From the cell containing the given text, extract its center point as [X, Y] coordinate. 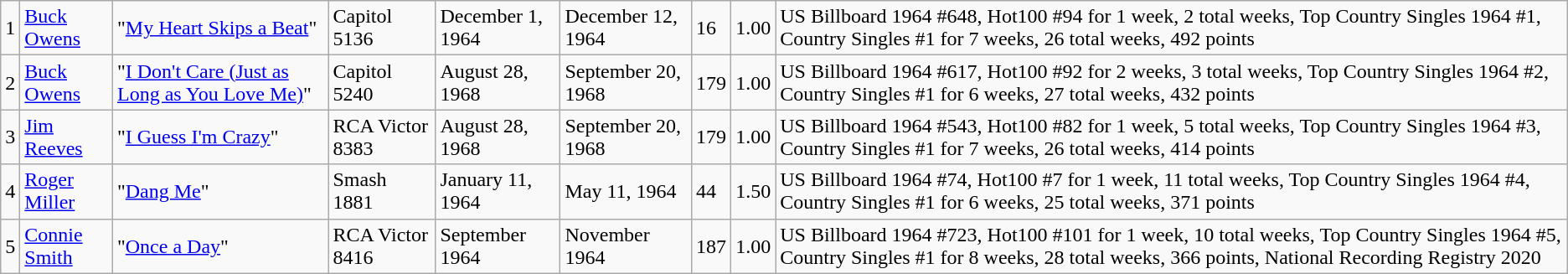
"I Guess I'm Crazy" [219, 137]
"I Don't Care (Just as Long as You Love Me)" [219, 82]
"Dang Me" [219, 191]
2 [10, 82]
Connie Smith [67, 246]
Jim Reeves [67, 137]
May 11, 1964 [627, 191]
44 [712, 191]
US Billboard 1964 #74, Hot100 #7 for 1 week, 11 total weeks, Top Country Singles 1964 #4, Country Singles #1 for 6 weeks, 25 total weeks, 371 points [1172, 191]
"My Heart Skips a Beat" [219, 28]
1 [10, 28]
"Once a Day" [219, 246]
January 11, 1964 [498, 191]
US Billboard 1964 #648, Hot100 #94 for 1 week, 2 total weeks, Top Country Singles 1964 #1, Country Singles #1 for 7 weeks, 26 total weeks, 492 points [1172, 28]
RCA Victor 8383 [382, 137]
December 1, 1964 [498, 28]
November 1964 [627, 246]
4 [10, 191]
1.50 [754, 191]
3 [10, 137]
Capitol 5136 [382, 28]
December 12, 1964 [627, 28]
5 [10, 246]
September 1964 [498, 246]
187 [712, 246]
RCA Victor 8416 [382, 246]
Smash 1881 [382, 191]
Capitol 5240 [382, 82]
16 [712, 28]
US Billboard 1964 #543, Hot100 #82 for 1 week, 5 total weeks, Top Country Singles 1964 #3, Country Singles #1 for 7 weeks, 26 total weeks, 414 points [1172, 137]
Roger Miller [67, 191]
